Search for the cell housing the specified text and yield its [x, y] center coordinate. 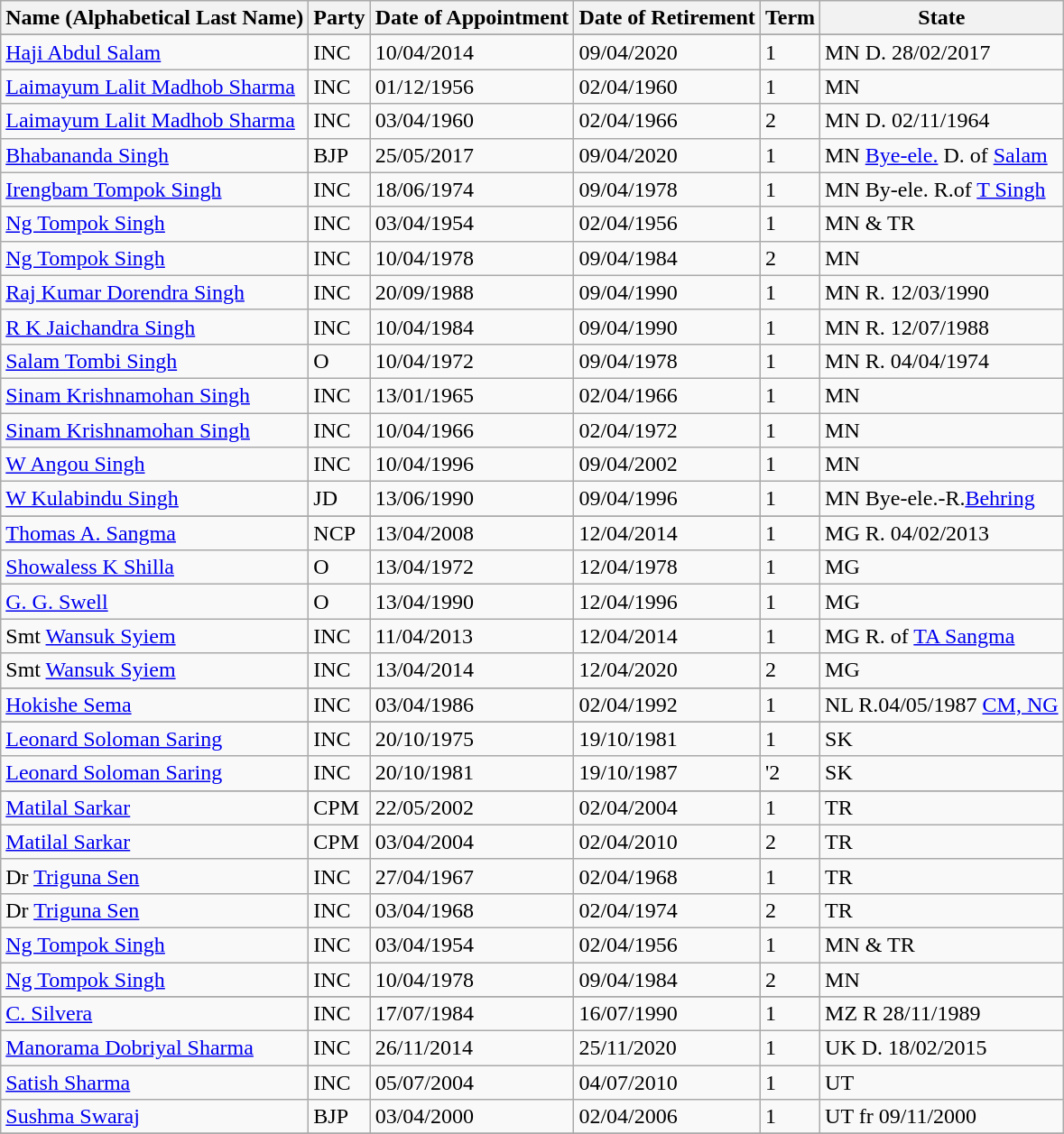
19/10/1987 [668, 773]
Term [790, 18]
03/04/1986 [472, 705]
Name (Alphabetical Last Name) [155, 18]
02/04/1968 [668, 876]
13/04/1972 [472, 567]
10/04/1972 [472, 361]
20/10/1981 [472, 773]
20/10/1975 [472, 739]
26/11/2014 [472, 1048]
13/04/1990 [472, 602]
W Kulabindu Singh [155, 499]
Date of Appointment [472, 18]
MN R. 12/03/1990 [942, 292]
Hokishe Sema [155, 705]
05/07/2004 [472, 1083]
13/04/2008 [472, 533]
10/04/2014 [472, 52]
13/01/1965 [472, 395]
12/04/2020 [668, 670]
Irengbam Tompok Singh [155, 189]
10/04/1984 [472, 327]
02/04/2010 [668, 842]
MG R. 04/02/2013 [942, 533]
13/04/2014 [472, 670]
Showaless K Shilla [155, 567]
10/04/1966 [472, 430]
Raj Kumar Dorendra Singh [155, 292]
25/11/2020 [668, 1048]
MN Bye-ele.-R.Behring [942, 499]
02/04/1960 [668, 87]
16/07/1990 [668, 1014]
Date of Retirement [668, 18]
Haji Abdul Salam [155, 52]
Party [339, 18]
UK D. 18/02/2015 [942, 1048]
27/04/1967 [472, 876]
03/04/1968 [472, 910]
02/04/2004 [668, 807]
MN Bye-ele. D. of Salam [942, 155]
18/06/1974 [472, 189]
03/04/1960 [472, 121]
MN By-ele. R.of T Singh [942, 189]
13/06/1990 [472, 499]
NCP [339, 533]
'2 [790, 773]
12/04/1978 [668, 567]
JD [339, 499]
UT [942, 1083]
NL R.04/05/1987 CM, NG [942, 705]
Satish Sharma [155, 1083]
19/10/1981 [668, 739]
UT fr 09/11/2000 [942, 1117]
02/04/2006 [668, 1117]
20/09/1988 [472, 292]
Thomas A. Sangma [155, 533]
G. G. Swell [155, 602]
02/04/1974 [668, 910]
MZ R 28/11/1989 [942, 1014]
02/04/1972 [668, 430]
MN D. 02/11/1964 [942, 121]
C. Silvera [155, 1014]
02/04/1992 [668, 705]
R K Jaichandra Singh [155, 327]
01/12/1956 [472, 87]
MN R. 04/04/1974 [942, 361]
11/04/2013 [472, 636]
MG R. of TA Sangma [942, 636]
17/07/1984 [472, 1014]
MN R. 12/07/1988 [942, 327]
04/07/2010 [668, 1083]
25/05/2017 [472, 155]
12/04/1996 [668, 602]
MN D. 28/02/2017 [942, 52]
Bhabananda Singh [155, 155]
Manorama Dobriyal Sharma [155, 1048]
03/04/2004 [472, 842]
09/04/2002 [668, 465]
Salam Tombi Singh [155, 361]
22/05/2002 [472, 807]
State [942, 18]
Sushma Swaraj [155, 1117]
03/04/2000 [472, 1117]
W Angou Singh [155, 465]
10/04/1996 [472, 465]
09/04/1996 [668, 499]
